Output the [X, Y] coordinate of the center of the cell containing the given text.  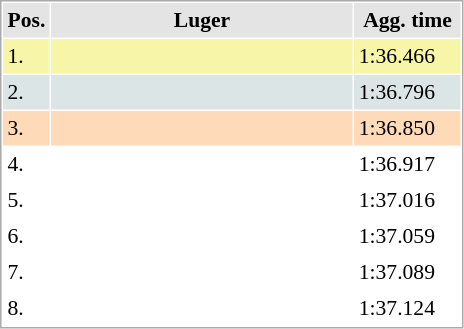
1:36.917 [407, 164]
8. [26, 308]
4. [26, 164]
1:36.850 [407, 128]
3. [26, 128]
2. [26, 92]
1:37.016 [407, 200]
1:36.796 [407, 92]
1. [26, 56]
1:37.059 [407, 236]
7. [26, 272]
6. [26, 236]
1:36.466 [407, 56]
5. [26, 200]
Luger [202, 20]
1:37.089 [407, 272]
Agg. time [407, 20]
Pos. [26, 20]
1:37.124 [407, 308]
